Provide the (X, Y) coordinate of the cell's center where the given text is located.  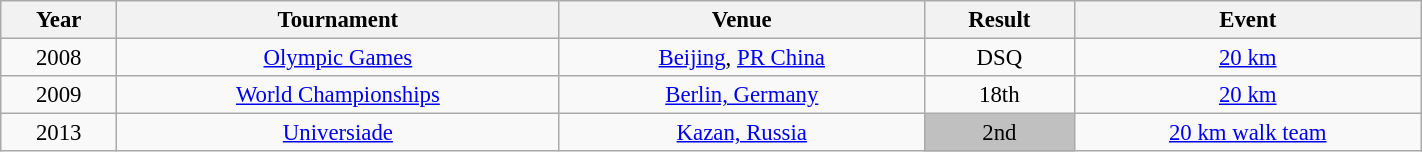
Result (999, 20)
Berlin, Germany (742, 95)
Venue (742, 20)
Universiade (338, 133)
2013 (59, 133)
20 km walk team (1248, 133)
DSQ (999, 58)
2nd (999, 133)
18th (999, 95)
2009 (59, 95)
Kazan, Russia (742, 133)
Olympic Games (338, 58)
2008 (59, 58)
Beijing, PR China (742, 58)
Year (59, 20)
World Championships (338, 95)
Event (1248, 20)
Tournament (338, 20)
